Locate the cell with the specified text and output its [x, y] center coordinate. 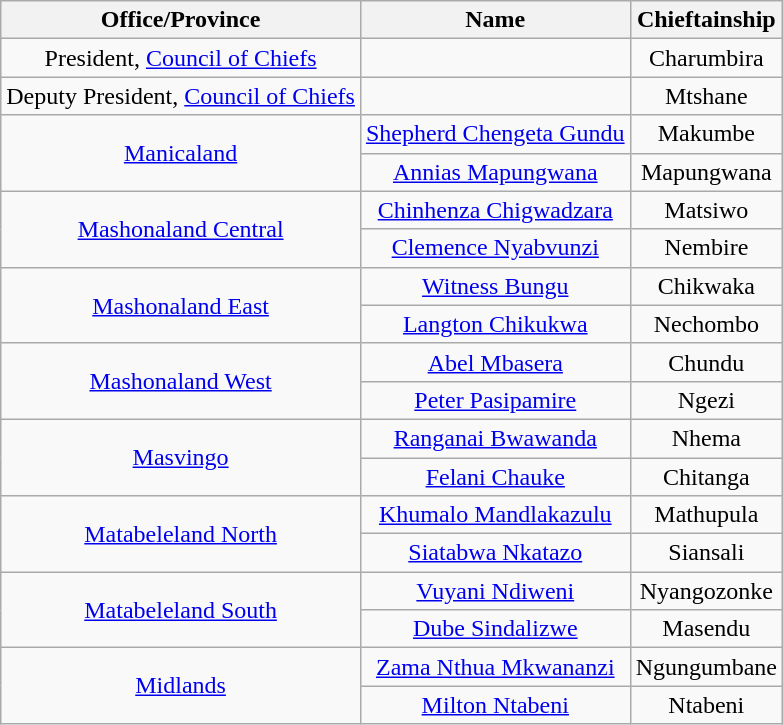
Matsiwo [706, 210]
Shepherd Chengeta Gundu [495, 134]
Peter Pasipamire [495, 400]
Chieftainship [706, 20]
Mashonaland Central [181, 229]
Deputy President, Council of Chiefs [181, 96]
Khumalo Mandlakazulu [495, 515]
Office/Province [181, 20]
Siansali [706, 553]
Mtshane [706, 96]
Dube Sindalizwe [495, 629]
Midlands [181, 686]
Chitanga [706, 477]
Chikwaka [706, 286]
Milton Ntabeni [495, 705]
Zama Nthua Mkwananzi [495, 667]
Mashonaland West [181, 381]
Nembire [706, 248]
Mashonaland East [181, 305]
Chundu [706, 362]
Ntabeni [706, 705]
Makumbe [706, 134]
Felani Chauke [495, 477]
Name [495, 20]
Chinhenza Chigwadzara [495, 210]
Mathupula [706, 515]
Ngezi [706, 400]
Nechombo [706, 324]
Charumbira [706, 58]
Matabeleland South [181, 610]
Annias Mapungwana [495, 172]
Masvingo [181, 457]
Abel Mbasera [495, 362]
Nhema [706, 438]
Clemence Nyabvunzi [495, 248]
Ngungumbane [706, 667]
Siatabwa Nkatazo [495, 553]
Manicaland [181, 153]
Langton Chikukwa [495, 324]
Matabeleland North [181, 534]
Witness Bungu [495, 286]
Mapungwana [706, 172]
Ranganai Bwawanda [495, 438]
Nyangozonke [706, 591]
Vuyani Ndiweni [495, 591]
President, Council of Chiefs [181, 58]
Masendu [706, 629]
